Return (X, Y) of the center of cell containing provided text 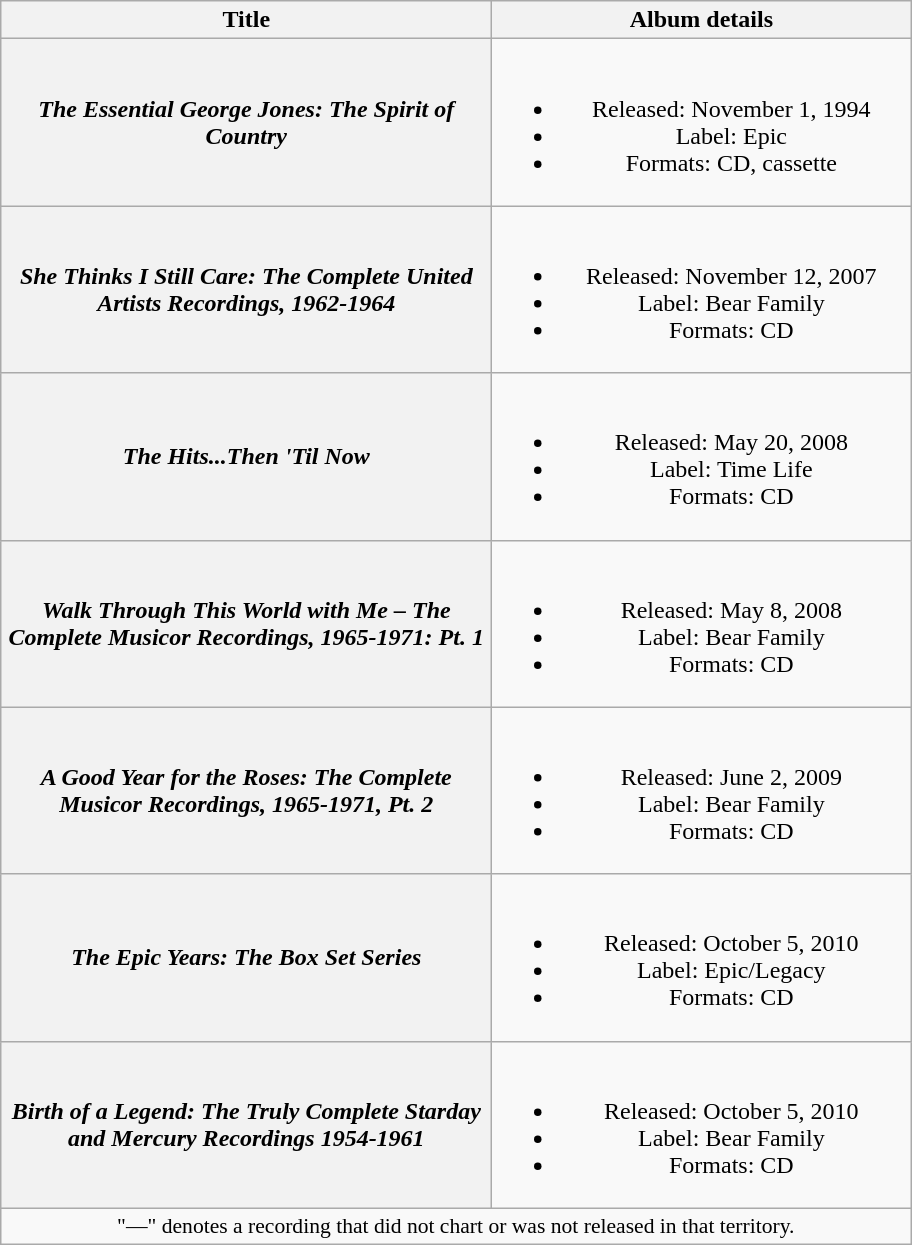
Released: November 1, 1994Label: EpicFormats: CD, cassette (702, 122)
Walk Through This World with Me – The Complete Musicor Recordings, 1965-1971: Pt. 1 (246, 624)
Released: October 5, 2010Label: Bear FamilyFormats: CD (702, 1124)
The Hits...Then 'Til Now (246, 456)
Birth of a Legend: The Truly Complete Starday and Mercury Recordings 1954-1961 (246, 1124)
Released: June 2, 2009Label: Bear FamilyFormats: CD (702, 790)
Title (246, 20)
Released: May 8, 2008Label: Bear FamilyFormats: CD (702, 624)
Released: November 12, 2007Label: Bear FamilyFormats: CD (702, 290)
She Thinks I Still Care: The Complete United Artists Recordings, 1962-1964 (246, 290)
The Epic Years: The Box Set Series (246, 958)
Released: May 20, 2008Label: Time LifeFormats: CD (702, 456)
Released: October 5, 2010Label: Epic/LegacyFormats: CD (702, 958)
"—" denotes a recording that did not chart or was not released in that territory. (456, 1226)
A Good Year for the Roses: The Complete Musicor Recordings, 1965-1971, Pt. 2 (246, 790)
The Essential George Jones: The Spirit of Country (246, 122)
Album details (702, 20)
